Return the [x, y] coordinate for the center point of the cell that contains the specified text.  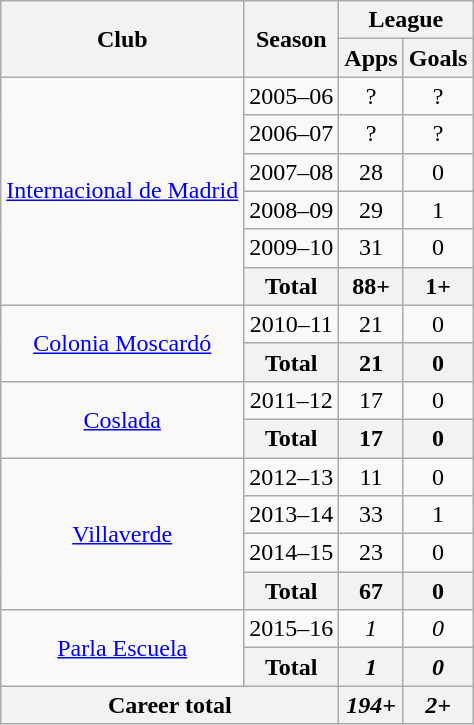
Villaverde [122, 534]
Parla Escuela [122, 648]
88+ [371, 286]
League [406, 20]
2011–12 [292, 400]
194+ [371, 705]
67 [371, 591]
29 [371, 210]
2+ [438, 705]
2014–15 [292, 553]
33 [371, 515]
Apps [371, 58]
Colonia Moscardó [122, 343]
11 [371, 477]
2010–11 [292, 324]
31 [371, 248]
2007–08 [292, 172]
1+ [438, 286]
23 [371, 553]
2015–16 [292, 629]
2006–07 [292, 134]
Internacional de Madrid [122, 191]
Goals [438, 58]
Career total [170, 705]
Club [122, 39]
2013–14 [292, 515]
28 [371, 172]
Season [292, 39]
2008–09 [292, 210]
2005–06 [292, 96]
Coslada [122, 419]
2009–10 [292, 248]
2012–13 [292, 477]
